Search for the cell housing the specified text and yield its (X, Y) center coordinate. 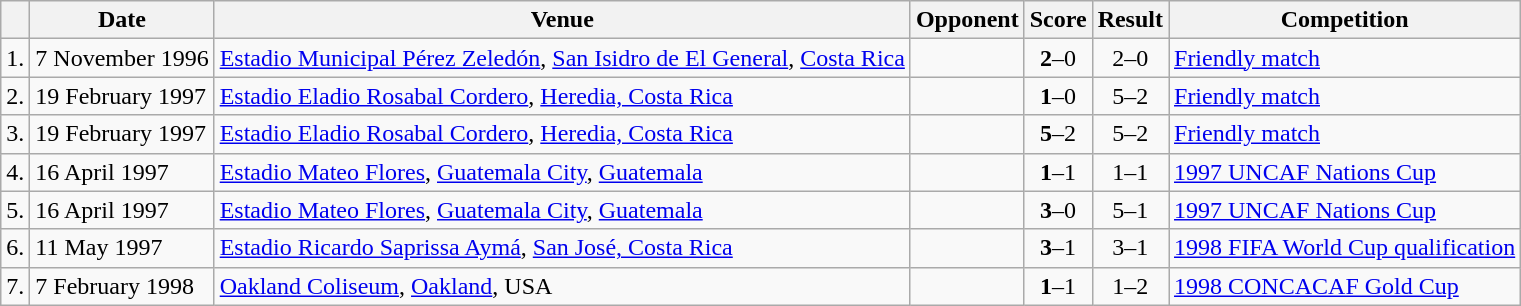
Result (1130, 20)
2. (16, 96)
5–1 (1130, 210)
Date (122, 20)
Opponent (967, 20)
7 November 1996 (122, 58)
3–0 (1058, 210)
Oakland Coliseum, Oakland, USA (562, 286)
7. (16, 286)
4. (16, 172)
1998 CONCACAF Gold Cup (1344, 286)
11 May 1997 (122, 248)
3. (16, 134)
Venue (562, 20)
1998 FIFA World Cup qualification (1344, 248)
Score (1058, 20)
5. (16, 210)
7 February 1998 (122, 286)
Estadio Ricardo Saprissa Aymá, San José, Costa Rica (562, 248)
Estadio Municipal Pérez Zeledón, San Isidro de El General, Costa Rica (562, 58)
1–0 (1058, 96)
1–2 (1130, 286)
Competition (1344, 20)
1. (16, 58)
6. (16, 248)
